Locate the cell with the specified text and output its [X, Y] center coordinate. 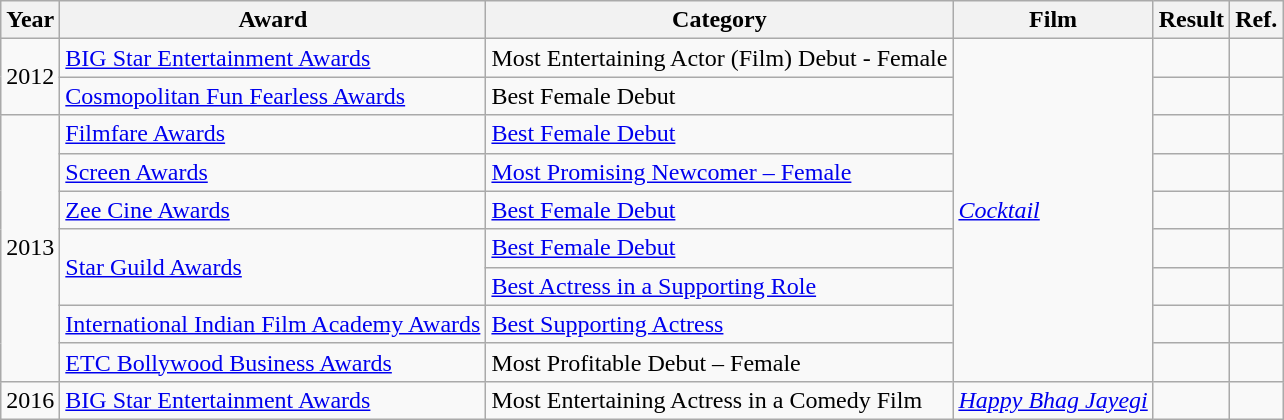
2013 [30, 248]
International Indian Film Academy Awards [273, 324]
Year [30, 20]
Most Promising Newcomer – Female [720, 172]
Zee Cine Awards [273, 210]
Most Entertaining Actress in a Comedy Film [720, 400]
Cosmopolitan Fun Fearless Awards [273, 96]
Star Guild Awards [273, 267]
Award [273, 20]
Best Supporting Actress [720, 324]
2012 [30, 77]
Result [1191, 20]
Happy Bhag Jayegi [1053, 400]
Category [720, 20]
Filmfare Awards [273, 134]
Ref. [1256, 20]
Most Profitable Debut – Female [720, 362]
Film [1053, 20]
Screen Awards [273, 172]
ETC Bollywood Business Awards [273, 362]
Best Actress in a Supporting Role [720, 286]
Most Entertaining Actor (Film) Debut - Female [720, 58]
2016 [30, 400]
Cocktail [1053, 210]
